Determine the [X, Y] coordinate at the center of the cell enclosing the given text.  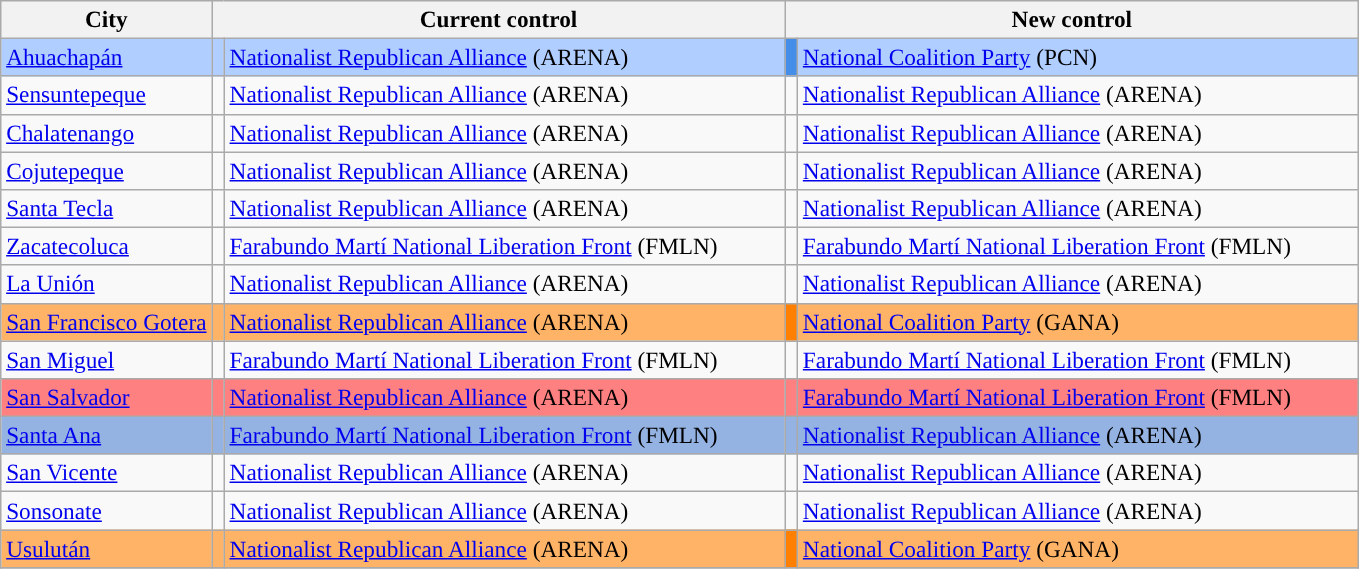
Ahuachapán [106, 57]
San Miguel [106, 359]
San Salvador [106, 397]
La Unión [106, 284]
Zacatecoluca [106, 246]
Sensuntepeque [106, 95]
City [106, 19]
Santa Tecla [106, 208]
San Francisco Gotera [106, 322]
San Vicente [106, 473]
Santa Ana [106, 435]
Chalatenango [106, 133]
Sonsonate [106, 510]
New control [1072, 19]
Usulután [106, 548]
National Coalition Party (PCN) [1078, 57]
Current control [498, 19]
Cojutepeque [106, 170]
